Return the [X, Y] coordinate for the center point of the cell that contains the specified text.  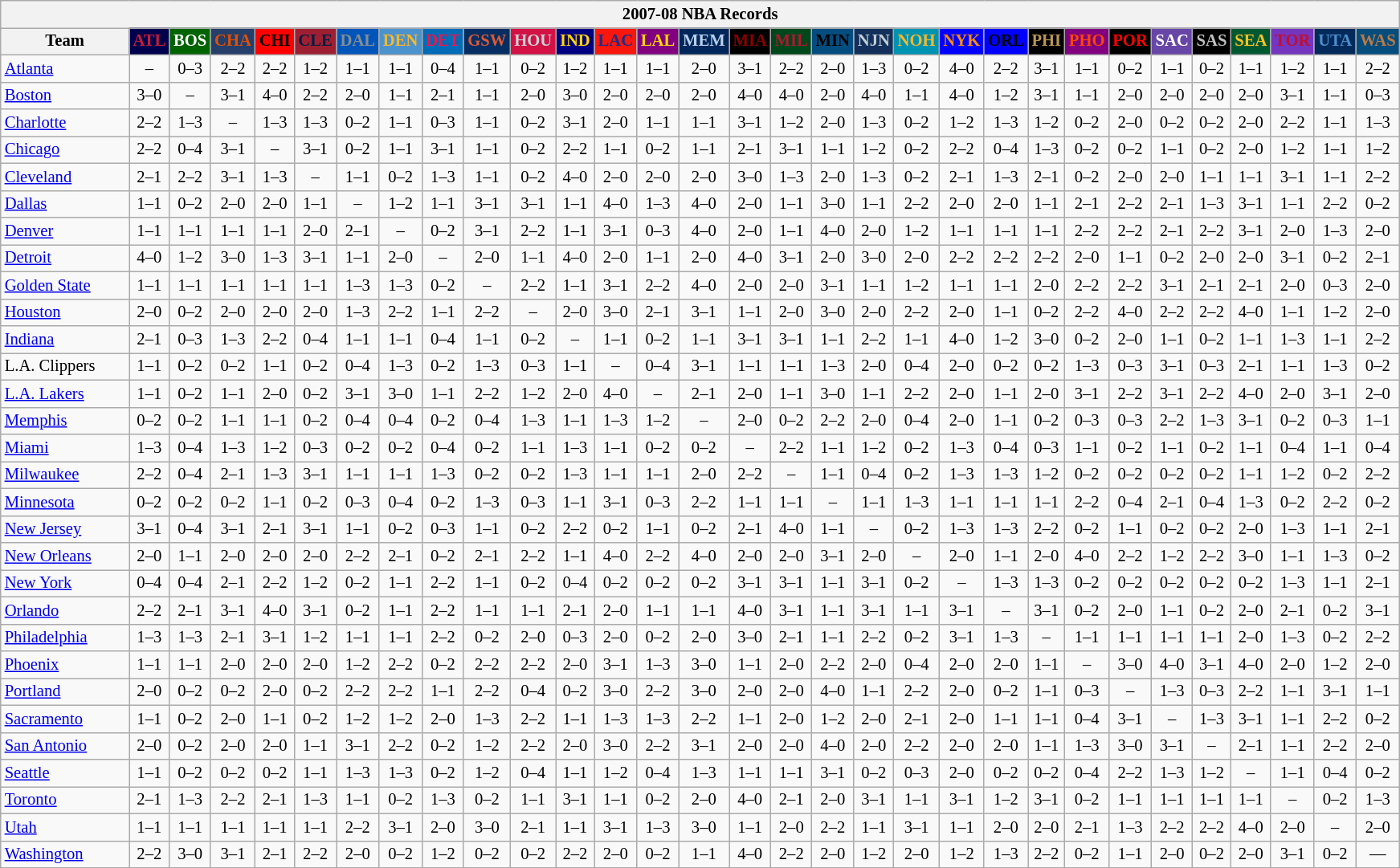
— [1378, 854]
NYK [961, 41]
Utah [65, 827]
MEM [704, 41]
SEA [1251, 41]
Boston [65, 96]
San Antonio [65, 746]
Seattle [65, 773]
2007-08 NBA Records [700, 14]
DAL [358, 41]
Charlotte [65, 123]
PHO [1087, 41]
Miami [65, 447]
Atlanta [65, 68]
New Jersey [65, 529]
Milwaukee [65, 475]
LAL [658, 41]
L.A. Clippers [65, 366]
BOS [190, 41]
MIL [792, 41]
Memphis [65, 421]
NOH [917, 41]
POR [1129, 41]
Phoenix [65, 664]
ATL [149, 41]
WAS [1378, 41]
Cleveland [65, 177]
Washington [65, 854]
DET [443, 41]
Dallas [65, 204]
Houston [65, 312]
SAC [1173, 41]
IND [575, 41]
CLE [315, 41]
Toronto [65, 800]
Golden State [65, 285]
HOU [533, 41]
CHA [233, 41]
L.A. Lakers [65, 393]
GSW [487, 41]
TOR [1292, 41]
DEN [400, 41]
SAS [1212, 41]
New York [65, 583]
Chicago [65, 149]
Indiana [65, 340]
Detroit [65, 258]
Team [65, 41]
Denver [65, 230]
CHI [275, 41]
Philadelphia [65, 638]
Sacramento [65, 719]
MIN [833, 41]
LAC [615, 41]
NJN [874, 41]
UTA [1335, 41]
MIA [750, 41]
Orlando [65, 610]
Portland [65, 691]
ORL [1006, 41]
New Orleans [65, 556]
PHI [1047, 41]
Minnesota [65, 502]
